Capture the cell that displays the provided text and extract its [X, Y] central coordinate. 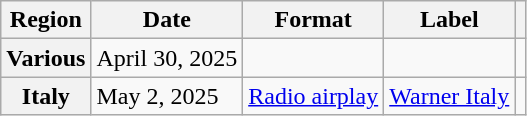
Warner Italy [450, 96]
April 30, 2025 [167, 58]
Radio airplay [314, 96]
Format [314, 20]
Region [46, 20]
Label [450, 20]
Date [167, 20]
Various [46, 58]
Italy [46, 96]
May 2, 2025 [167, 96]
